Return (x, y) of the center of cell containing provided text 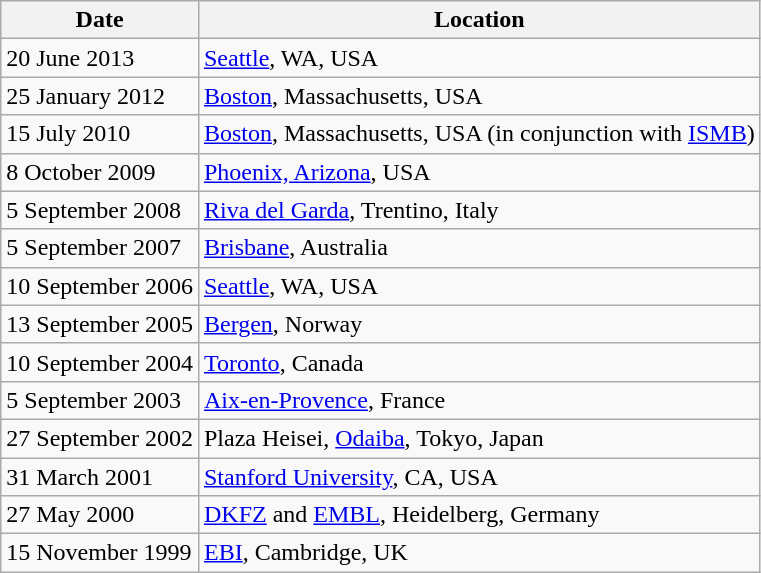
15 November 1999 (100, 553)
Brisbane, Australia (479, 248)
20 June 2013 (100, 58)
Date (100, 20)
Aix-en-Provence, France (479, 400)
EBI, Cambridge, UK (479, 553)
Plaza Heisei, Odaiba, Tokyo, Japan (479, 438)
Phoenix, Arizona, USA (479, 172)
Boston, Massachusetts, USA (479, 96)
8 October 2009 (100, 172)
Bergen, Norway (479, 324)
10 September 2004 (100, 362)
Location (479, 20)
27 May 2000 (100, 515)
13 September 2005 (100, 324)
DKFZ and EMBL, Heidelberg, Germany (479, 515)
5 September 2003 (100, 400)
10 September 2006 (100, 286)
Riva del Garda, Trentino, Italy (479, 210)
31 March 2001 (100, 477)
Toronto, Canada (479, 362)
Stanford University, CA, USA (479, 477)
25 January 2012 (100, 96)
5 September 2007 (100, 248)
27 September 2002 (100, 438)
5 September 2008 (100, 210)
Boston, Massachusetts, USA (in conjunction with ISMB) (479, 134)
15 July 2010 (100, 134)
